Return the [X, Y] coordinate for the center point of the cell that contains the specified text.  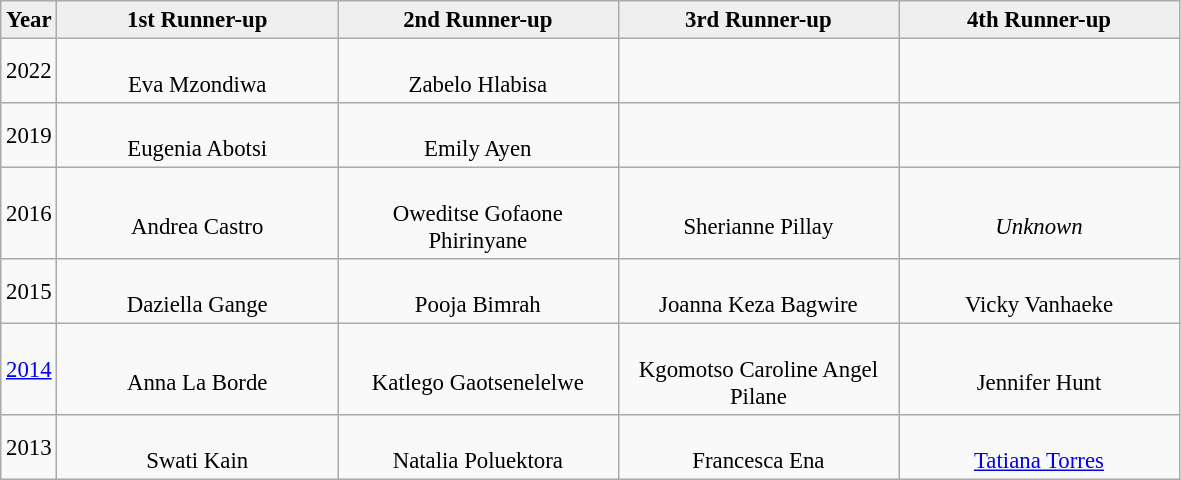
Jennifer Hunt [1040, 370]
2016 [29, 214]
2nd Runner-up [478, 20]
2019 [29, 136]
2022 [29, 72]
Kgomotso Caroline Angel Pilane [758, 370]
Eugenia Abotsi [198, 136]
Vicky Vanhaeke [1040, 292]
Anna La Borde [198, 370]
Eva Mzondiwa [198, 72]
1st Runner-up [198, 20]
2014 [29, 370]
2015 [29, 292]
Andrea Castro [198, 214]
Oweditse Gofaone Phirinyane [478, 214]
4th Runner-up [1040, 20]
Sherianne Pillay [758, 214]
Daziella Gange [198, 292]
3rd Runner-up [758, 20]
Pooja Bimrah [478, 292]
Joanna Keza Bagwire [758, 292]
Year [29, 20]
Unknown [1040, 214]
Katlego Gaotsenelelwe [478, 370]
Emily Ayen [478, 136]
Zabelo Hlabisa [478, 72]
